Return [X, Y] of the center of cell containing provided text 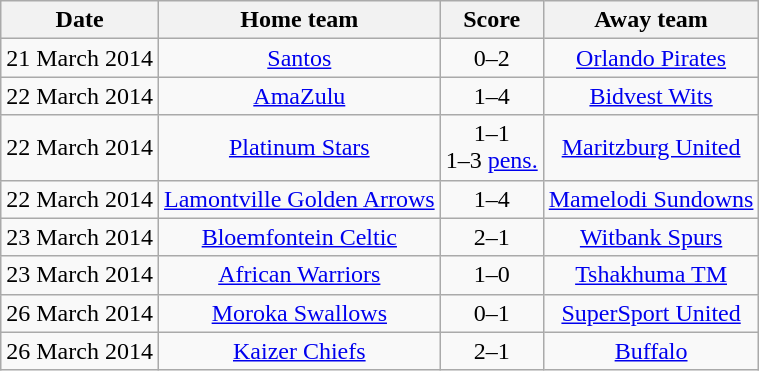
SuperSport United [651, 313]
Score [492, 20]
Home team [299, 20]
Santos [299, 58]
Buffalo [651, 351]
Bloemfontein Celtic [299, 237]
Platinum Stars [299, 148]
Kaizer Chiefs [299, 351]
Lamontville Golden Arrows [299, 199]
0–1 [492, 313]
21 March 2014 [80, 58]
Tshakhuma TM [651, 275]
Moroka Swallows [299, 313]
Orlando Pirates [651, 58]
Date [80, 20]
AmaZulu [299, 96]
Bidvest Wits [651, 96]
Mamelodi Sundowns [651, 199]
African Warriors [299, 275]
Away team [651, 20]
0–2 [492, 58]
Maritzburg United [651, 148]
Witbank Spurs [651, 237]
1–1 1–3 pens. [492, 148]
1–0 [492, 275]
